Find where the given text appears and provide that cell's center as [x, y] coordinate. 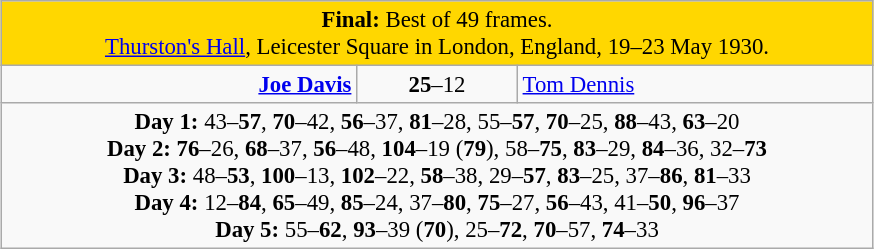
Tom Dennis [695, 85]
25–12 [438, 85]
Joe Davis [179, 85]
Final: Best of 49 frames.Thurston's Hall, Leicester Square in London, England, 19–23 May 1930. [437, 34]
